For the text-containing cell, return its midpoint in [X, Y] coordinate format. 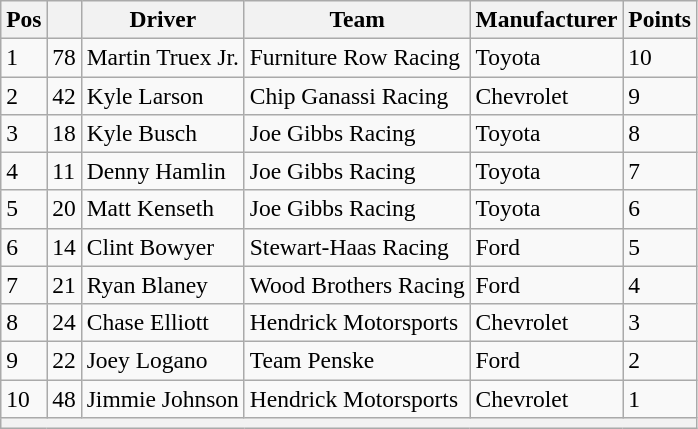
78 [64, 57]
22 [64, 360]
Chase Elliott [162, 322]
Furniture Row Racing [357, 57]
Martin Truex Jr. [162, 57]
Denny Hamlin [162, 171]
11 [64, 171]
18 [64, 133]
Points [660, 19]
Kyle Larson [162, 95]
42 [64, 95]
20 [64, 209]
Kyle Busch [162, 133]
Pos [24, 19]
Team Penske [357, 360]
48 [64, 398]
Clint Bowyer [162, 247]
Manufacturer [546, 19]
Ryan Blaney [162, 285]
21 [64, 285]
Wood Brothers Racing [357, 285]
Stewart-Haas Racing [357, 247]
Team [357, 19]
14 [64, 247]
Driver [162, 19]
Jimmie Johnson [162, 398]
Chip Ganassi Racing [357, 95]
24 [64, 322]
Joey Logano [162, 360]
Matt Kenseth [162, 209]
